Determine the (X, Y) coordinate at the center of the cell enclosing the given text.  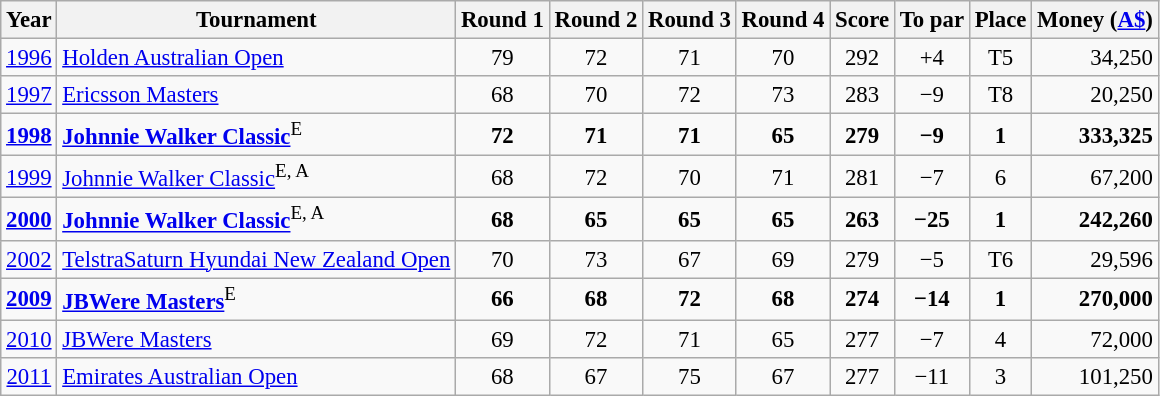
Tournament (256, 20)
2010 (29, 339)
2002 (29, 259)
T5 (1000, 58)
Round 3 (690, 20)
2011 (29, 377)
4 (1000, 339)
29,596 (1095, 259)
−5 (932, 259)
281 (862, 177)
+4 (932, 58)
Place (1000, 20)
Round 4 (783, 20)
1998 (29, 135)
TelstraSaturn Hyundai New Zealand Open (256, 259)
JBWere MastersE (256, 299)
20,250 (1095, 95)
2000 (29, 219)
242,260 (1095, 219)
274 (862, 299)
292 (862, 58)
Round 2 (596, 20)
270,000 (1095, 299)
Ericsson Masters (256, 95)
T8 (1000, 95)
T6 (1000, 259)
79 (503, 58)
67,200 (1095, 177)
75 (690, 377)
Johnnie Walker ClassicE (256, 135)
6 (1000, 177)
−11 (932, 377)
101,250 (1095, 377)
263 (862, 219)
JBWere Masters (256, 339)
66 (503, 299)
Round 1 (503, 20)
To par (932, 20)
1996 (29, 58)
283 (862, 95)
333,325 (1095, 135)
2009 (29, 299)
72,000 (1095, 339)
Holden Australian Open (256, 58)
Money (A$) (1095, 20)
34,250 (1095, 58)
Score (862, 20)
−14 (932, 299)
Emirates Australian Open (256, 377)
Year (29, 20)
1997 (29, 95)
−25 (932, 219)
1999 (29, 177)
3 (1000, 377)
